Capture the cell that displays the provided text and extract its (X, Y) central coordinate. 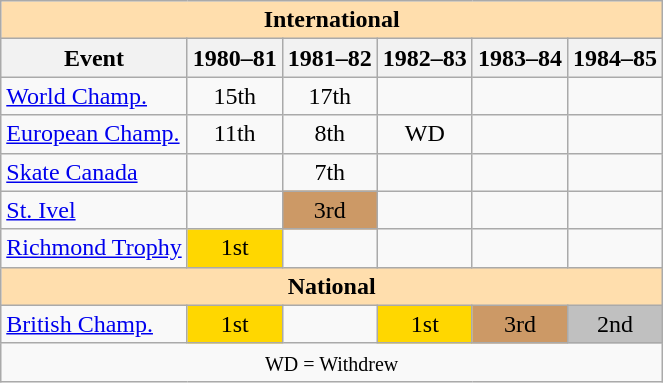
British Champ. (94, 324)
St. Ivel (94, 210)
Skate Canada (94, 172)
Event (94, 58)
Richmond Trophy (94, 248)
WD (424, 134)
International (332, 20)
1980–81 (234, 58)
15th (234, 96)
11th (234, 134)
7th (330, 172)
1982–83 (424, 58)
2nd (614, 324)
National (332, 286)
1981–82 (330, 58)
WD = Withdrew (332, 362)
1984–85 (614, 58)
17th (330, 96)
1983–84 (520, 58)
European Champ. (94, 134)
World Champ. (94, 96)
8th (330, 134)
